Pinpoint the cell where the given text exists, returning its (x, y) midpoint coordinate. 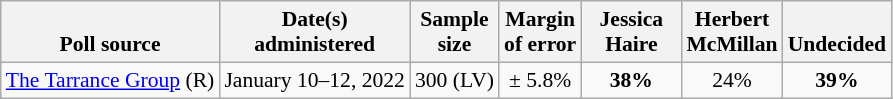
JessicaHaire (631, 32)
24% (732, 80)
January 10–12, 2022 (314, 80)
Date(s)administered (314, 32)
The Tarrance Group (R) (110, 80)
38% (631, 80)
Marginof error (540, 32)
HerbertMcMillan (732, 32)
Undecided (837, 32)
± 5.8% (540, 80)
39% (837, 80)
Samplesize (454, 32)
300 (LV) (454, 80)
Poll source (110, 32)
